Pinpoint the cell where the given text exists, returning its (X, Y) midpoint coordinate. 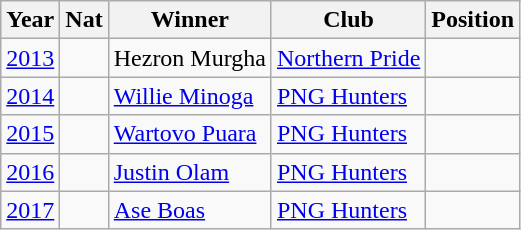
Nat (84, 20)
2015 (30, 134)
Wartovo Puara (190, 134)
Club (348, 20)
2013 (30, 58)
2017 (30, 210)
Ase Boas (190, 210)
Willie Minoga (190, 96)
Winner (190, 20)
2016 (30, 172)
Hezron Murgha (190, 58)
Year (30, 20)
2014 (30, 96)
Position (473, 20)
Justin Olam (190, 172)
Northern Pride (348, 58)
